Locate the cell with the specified text and output its [X, Y] center coordinate. 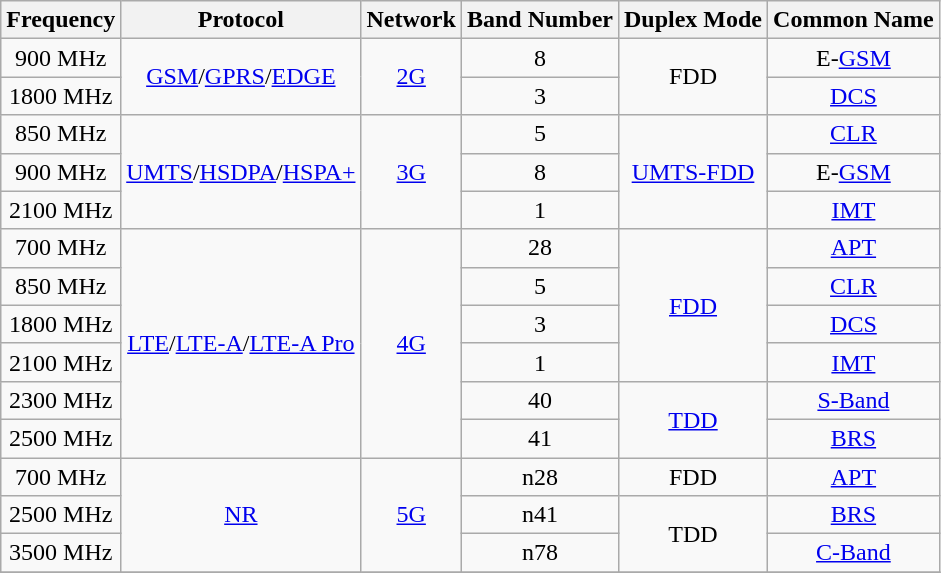
Duplex Mode [692, 20]
n28 [540, 477]
S-Band [854, 400]
5G [411, 515]
2G [411, 77]
Network [411, 20]
LTE/LTE-A/LTE-A Pro [241, 343]
2300 MHz [61, 400]
UMTS/HSDPA/HSPA+ [241, 172]
4G [411, 343]
Protocol [241, 20]
UMTS-FDD [692, 172]
28 [540, 248]
n78 [540, 553]
3G [411, 172]
Band Number [540, 20]
GSM/GPRS/EDGE [241, 77]
C-Band [854, 553]
40 [540, 400]
n41 [540, 515]
Frequency [61, 20]
Common Name [854, 20]
NR [241, 515]
3500 MHz [61, 553]
41 [540, 438]
